Return the [x, y] coordinate for the center point of the cell that contains the specified text.  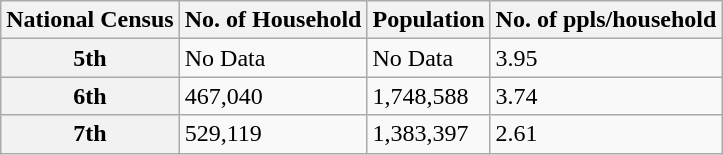
National Census [90, 20]
No. of Household [273, 20]
1,748,588 [428, 96]
1,383,397 [428, 134]
2.61 [606, 134]
3.95 [606, 58]
Population [428, 20]
5th [90, 58]
7th [90, 134]
3.74 [606, 96]
467,040 [273, 96]
529,119 [273, 134]
6th [90, 96]
No. of ppls/household [606, 20]
